Find where the given text appears and provide that cell's center as (x, y) coordinate. 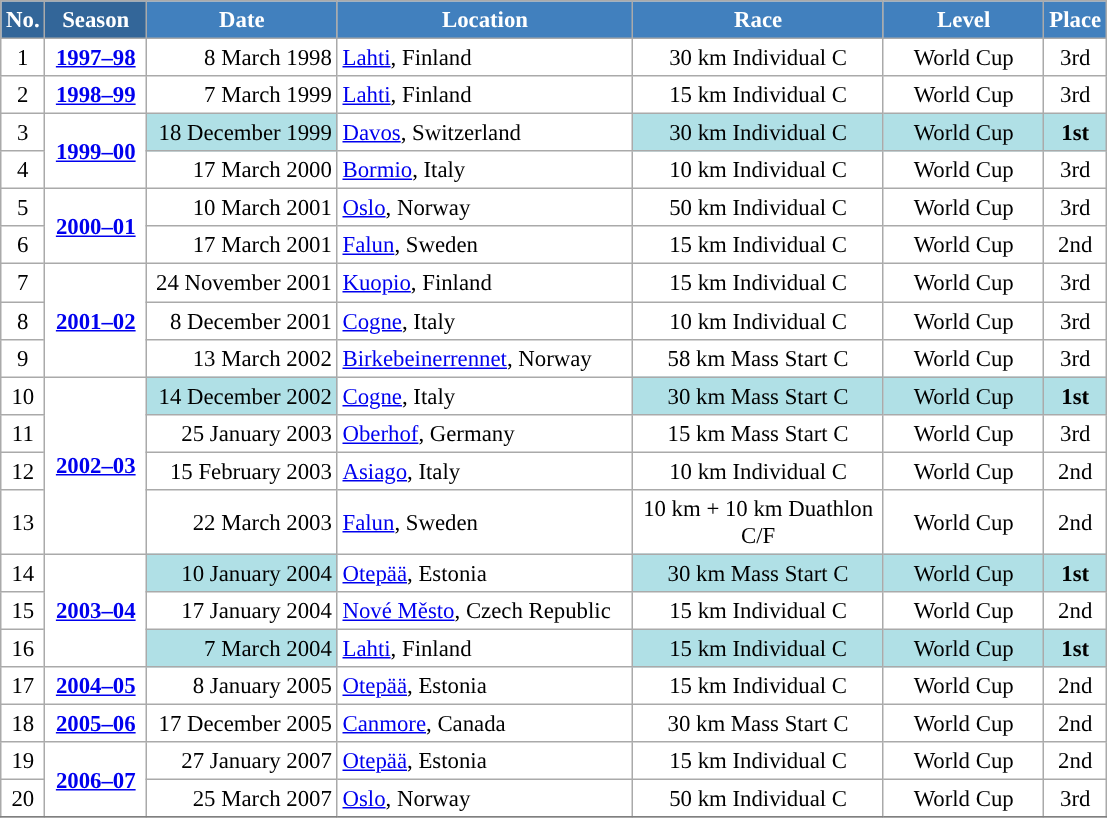
1998–99 (96, 95)
58 km Mass Start C (758, 358)
8 March 1998 (242, 58)
Birkebeinerrennet, Norway (485, 358)
1997–98 (96, 58)
Bormio, Italy (485, 170)
16 (23, 648)
2001–02 (96, 320)
27 January 2007 (242, 761)
17 (23, 686)
Nové Město, Czech Republic (485, 611)
15 km Mass Start C (758, 433)
3 (23, 133)
Kuopio, Finland (485, 283)
18 December 1999 (242, 133)
2004–05 (96, 686)
24 November 2001 (242, 283)
5 (23, 208)
7 (23, 283)
1999–00 (96, 152)
1 (23, 58)
17 March 2000 (242, 170)
17 December 2005 (242, 724)
Race (758, 20)
25 March 2007 (242, 799)
2005–06 (96, 724)
Davos, Switzerland (485, 133)
Oberhof, Germany (485, 433)
8 December 2001 (242, 321)
8 January 2005 (242, 686)
No. (23, 20)
13 (23, 522)
14 (23, 573)
9 (23, 358)
2002–03 (96, 466)
20 (23, 799)
12 (23, 471)
Location (485, 20)
18 (23, 724)
Asiago, Italy (485, 471)
2006–07 (96, 780)
2003–04 (96, 610)
7 March 2004 (242, 648)
13 March 2002 (242, 358)
15 February 2003 (242, 471)
15 (23, 611)
17 January 2004 (242, 611)
6 (23, 245)
19 (23, 761)
Level (964, 20)
Canmore, Canada (485, 724)
17 March 2001 (242, 245)
2000–01 (96, 226)
10 (23, 396)
10 March 2001 (242, 208)
10 January 2004 (242, 573)
11 (23, 433)
8 (23, 321)
Place (1075, 20)
4 (23, 170)
Season (96, 20)
10 km + 10 km Duathlon C/F (758, 522)
Date (242, 20)
14 December 2002 (242, 396)
22 March 2003 (242, 522)
2 (23, 95)
25 January 2003 (242, 433)
7 March 1999 (242, 95)
